Locate the cell with the specified text and output its (X, Y) center coordinate. 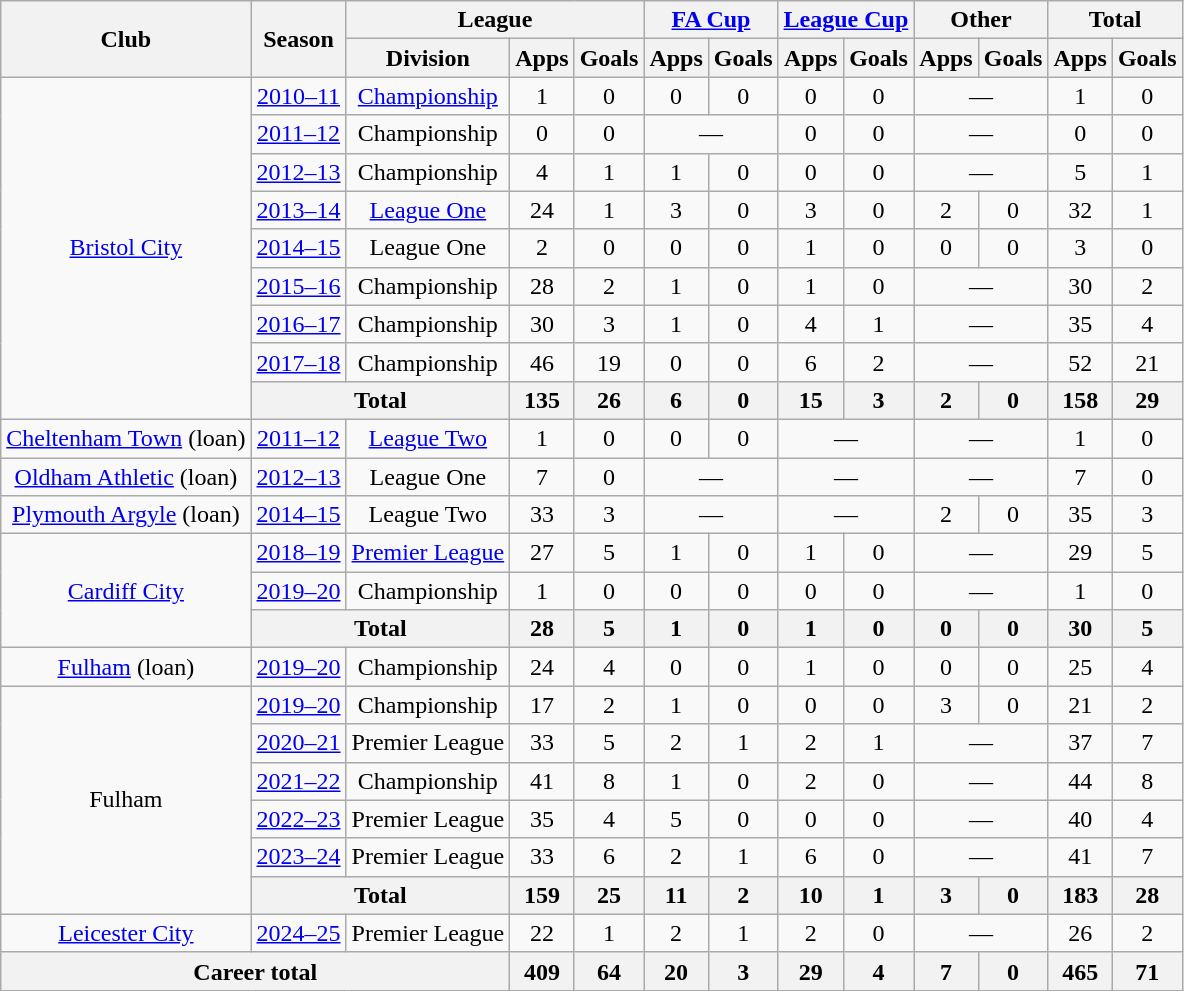
11 (676, 895)
2021–22 (298, 781)
15 (810, 400)
Plymouth Argyle (loan) (126, 515)
64 (609, 971)
2022–23 (298, 819)
Cardiff City (126, 591)
71 (1147, 971)
2017–18 (298, 362)
2020–21 (298, 743)
2024–25 (298, 933)
Oldham Athletic (loan) (126, 477)
27 (542, 553)
Season (298, 39)
2023–24 (298, 857)
Division (428, 58)
10 (810, 895)
Other (981, 20)
46 (542, 362)
17 (542, 705)
Club (126, 39)
19 (609, 362)
409 (542, 971)
135 (542, 400)
183 (1080, 895)
44 (1080, 781)
2016–17 (298, 324)
465 (1080, 971)
158 (1080, 400)
20 (676, 971)
32 (1080, 210)
52 (1080, 362)
37 (1080, 743)
40 (1080, 819)
Fulham (loan) (126, 667)
2018–19 (298, 553)
Cheltenham Town (loan) (126, 438)
FA Cup (711, 20)
2010–11 (298, 96)
2015–16 (298, 286)
League Cup (846, 20)
Career total (256, 971)
2013–14 (298, 210)
Bristol City (126, 248)
159 (542, 895)
Leicester City (126, 933)
22 (542, 933)
League (495, 20)
Fulham (126, 800)
